Identify which cell holds the provided text, then report its (X, Y) central coordinate. 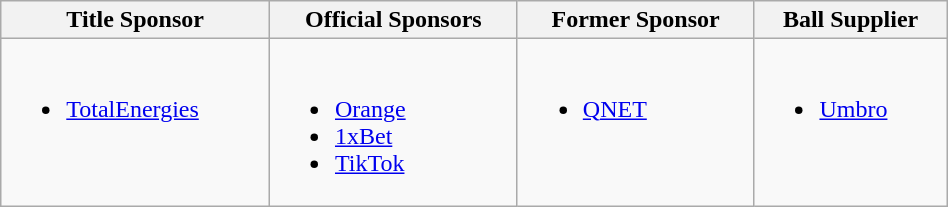
TotalEnergies (136, 122)
Former Sponsor (636, 20)
Ball Supplier (850, 20)
Title Sponsor (136, 20)
QNET (636, 122)
Official Sponsors (393, 20)
Orange1xBetTikTok (393, 122)
Umbro (850, 122)
